Return [X, Y] of the center of cell containing provided text 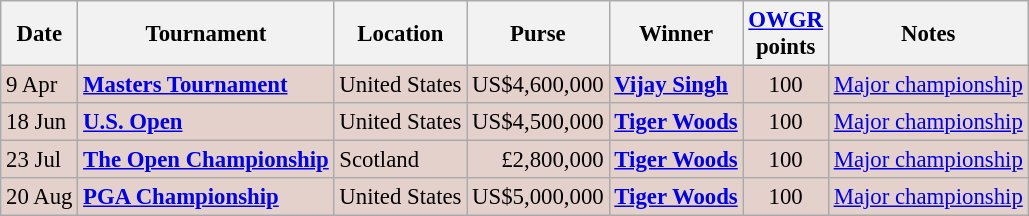
Winner [676, 34]
Vijay Singh [676, 85]
Location [400, 34]
Scotland [400, 160]
The Open Championship [206, 160]
Purse [538, 34]
20 Aug [40, 197]
Tournament [206, 34]
23 Jul [40, 160]
Date [40, 34]
US$5,000,000 [538, 197]
18 Jun [40, 122]
Masters Tournament [206, 85]
£2,800,000 [538, 160]
US$4,500,000 [538, 122]
OWGRpoints [786, 34]
9 Apr [40, 85]
US$4,600,000 [538, 85]
PGA Championship [206, 197]
Notes [928, 34]
U.S. Open [206, 122]
